Determine the (X, Y) coordinate at the center of the cell enclosing the given text.  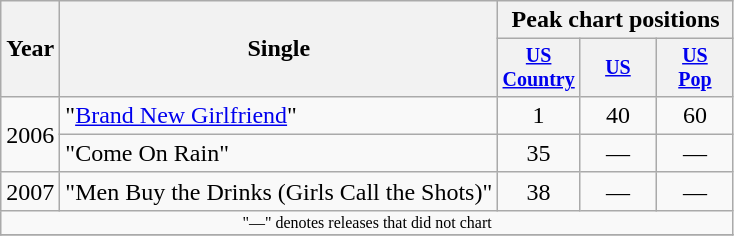
"Brand New Girlfriend" (279, 115)
35 (539, 153)
US (618, 68)
40 (618, 115)
60 (694, 115)
2007 (30, 191)
Year (30, 49)
"Come On Rain" (279, 153)
"—" denotes releases that did not chart (368, 222)
USPop (694, 68)
Peak chart positions (616, 20)
2006 (30, 134)
38 (539, 191)
US Country (539, 68)
"Men Buy the Drinks (Girls Call the Shots)" (279, 191)
Single (279, 49)
1 (539, 115)
